Detect which cell encompasses the target text, then output its [x, y] center coordinate. 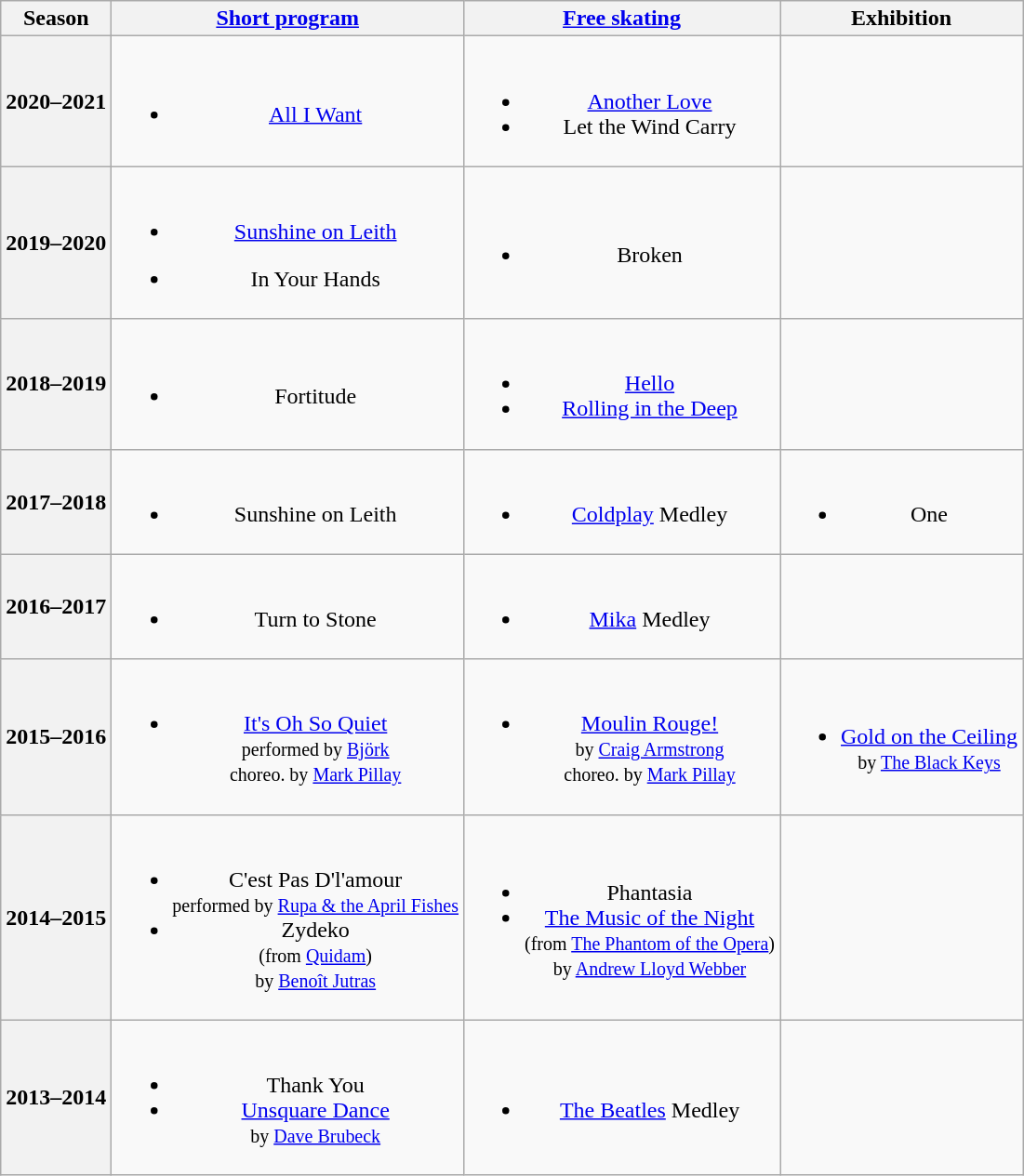
2014–2015 [56, 917]
2013–2014 [56, 1097]
One [900, 502]
Another Love Let the Wind Carry [622, 101]
Coldplay Medley [622, 502]
Thank YouUnsquare Dance by Dave Brubeck [288, 1097]
Free skating [622, 19]
Turn to Stone [288, 606]
It's Oh So Quiet performed by Björk choreo. by Mark Pillay [288, 736]
Sunshine on LeithIn Your Hands [288, 243]
Moulin Rouge! by Craig Armstrong choreo. by Mark Pillay [622, 736]
2018–2019 [56, 384]
Broken [622, 243]
2019–2020 [56, 243]
Exhibition [900, 19]
C'est Pas D'l'amour performed by Rupa & the April Fishes Zydeko (from Quidam) by Benoît Jutras [288, 917]
All I Want [288, 101]
Fortitude [288, 384]
Gold on the Ceiling by The Black Keys [900, 736]
2020–2021 [56, 101]
2015–2016 [56, 736]
2017–2018 [56, 502]
2016–2017 [56, 606]
Short program [288, 19]
Sunshine on Leith [288, 502]
Season [56, 19]
Mika Medley [622, 606]
The Beatles Medley [622, 1097]
PhantasiaThe Music of the Night (from The Phantom of the Opera) by Andrew Lloyd Webber [622, 917]
Hello Rolling in the Deep [622, 384]
